Locate the cell with the specified text and output its [X, Y] center coordinate. 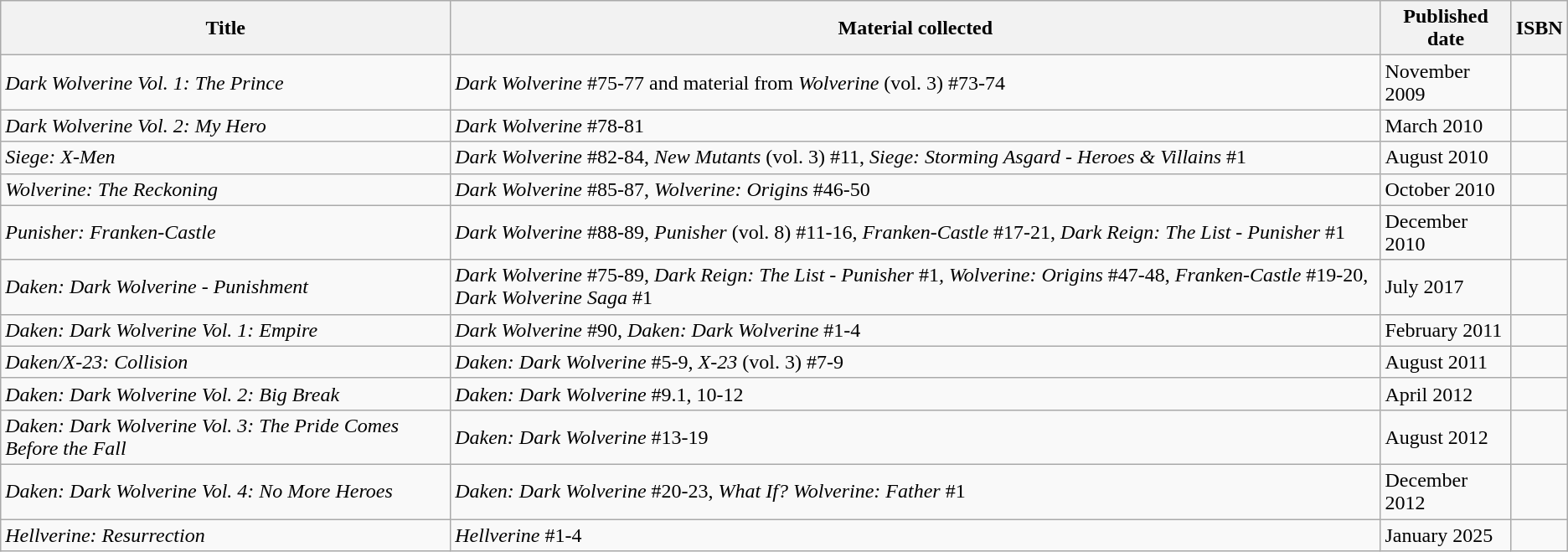
Published date [1446, 28]
Daken: Dark Wolverine Vol. 2: Big Break [226, 394]
Dark Wolverine #78-81 [916, 126]
January 2025 [1446, 535]
Hellverine #1-4 [916, 535]
Hellverine: Resurrection [226, 535]
August 2012 [1446, 437]
Daken/X-23: Collision [226, 362]
Dark Wolverine Vol. 2: My Hero [226, 126]
August 2010 [1446, 157]
Dark Wolverine Vol. 1: The Prince [226, 82]
February 2011 [1446, 330]
Daken: Dark Wolverine Vol. 3: The Pride Comes Before the Fall [226, 437]
Dark Wolverine #88-89, Punisher (vol. 8) #11-16, Franken-Castle #17-21, Dark Reign: The List - Punisher #1 [916, 233]
October 2010 [1446, 189]
Dark Wolverine #75-77 and material from Wolverine (vol. 3) #73-74 [916, 82]
Daken: Dark Wolverine #5-9, X-23 (vol. 3) #7-9 [916, 362]
Daken: Dark Wolverine #13-19 [916, 437]
Punisher: Franken-Castle [226, 233]
Siege: X-Men [226, 157]
Daken: Dark Wolverine #9.1, 10-12 [916, 394]
Dark Wolverine #82-84, New Mutants (vol. 3) #11, Siege: Storming Asgard - Heroes & Villains #1 [916, 157]
November 2009 [1446, 82]
April 2012 [1446, 394]
December 2010 [1446, 233]
Dark Wolverine #85-87, Wolverine: Origins #46-50 [916, 189]
Material collected [916, 28]
Daken: Dark Wolverine Vol. 1: Empire [226, 330]
Daken: Dark Wolverine - Punishment [226, 286]
August 2011 [1446, 362]
July 2017 [1446, 286]
Daken: Dark Wolverine Vol. 4: No More Heroes [226, 491]
December 2012 [1446, 491]
Wolverine: The Reckoning [226, 189]
March 2010 [1446, 126]
Dark Wolverine #90, Daken: Dark Wolverine #1-4 [916, 330]
ISBN [1540, 28]
Daken: Dark Wolverine #20-23, What If? Wolverine: Father #1 [916, 491]
Title [226, 28]
Dark Wolverine #75-89, Dark Reign: The List - Punisher #1, Wolverine: Origins #47-48, Franken-Castle #19-20, Dark Wolverine Saga #1 [916, 286]
